Determine the (x, y) coordinate at the center of the cell enclosing the given text.  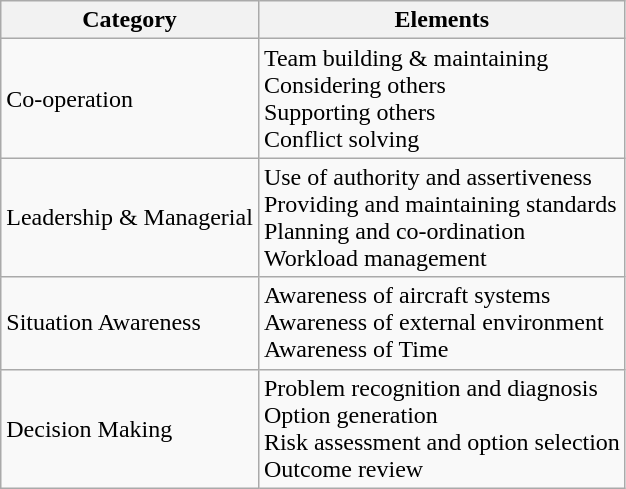
Leadership & Managerial (130, 218)
Use of authority and assertivenessProviding and maintaining standardsPlanning and co-ordinationWorkload management (442, 218)
Team building & maintainingConsidering othersSupporting othersConflict solving (442, 98)
Co-operation (130, 98)
Decision Making (130, 428)
Category (130, 20)
Elements (442, 20)
Situation Awareness (130, 323)
Awareness of aircraft systemsAwareness of external environmentAwareness of Time (442, 323)
Problem recognition and diagnosisOption generationRisk assessment and option selectionOutcome review (442, 428)
